For the text-containing cell, return its midpoint in [X, Y] coordinate format. 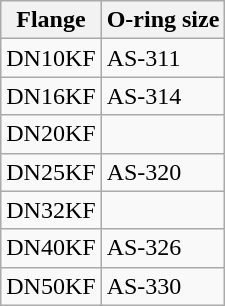
DN16KF [51, 96]
DN40KF [51, 248]
DN20KF [51, 134]
AS-311 [163, 58]
DN50KF [51, 286]
DN32KF [51, 210]
O-ring size [163, 20]
AS-314 [163, 96]
DN10KF [51, 58]
AS-330 [163, 286]
AS-326 [163, 248]
Flange [51, 20]
DN25KF [51, 172]
AS-320 [163, 172]
